Search for the cell housing the specified text and yield its [x, y] center coordinate. 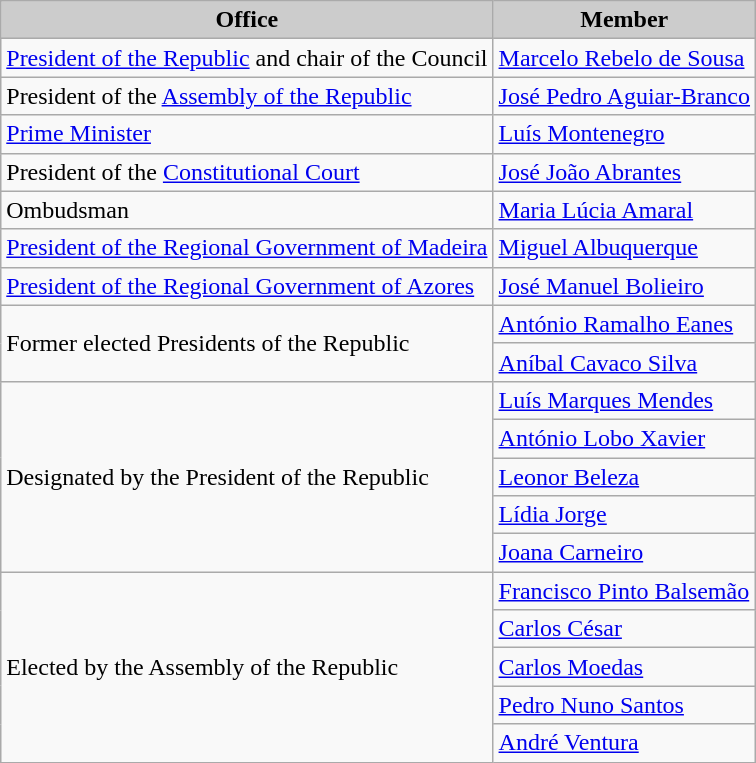
President of the Regional Government of Azores [247, 286]
Carlos Moedas [624, 667]
Marcelo Rebelo de Sousa [624, 58]
Maria Lúcia Amaral [624, 210]
José João Abrantes [624, 172]
Joana Carneiro [624, 553]
António Ramalho Eanes [624, 324]
Miguel Albuquerque [624, 248]
Francisco Pinto Balsemão [624, 591]
Lídia Jorge [624, 515]
António Lobo Xavier [624, 438]
Carlos César [624, 629]
Luís Marques Mendes [624, 400]
President of the Constitutional Court [247, 172]
Leonor Beleza [624, 477]
Ombudsman [247, 210]
Elected by the Assembly of the Republic [247, 667]
President of the Republic and chair of the Council [247, 58]
Prime Minister [247, 134]
Designated by the President of the Republic [247, 476]
President of the Assembly of the Republic [247, 96]
Former elected Presidents of the Republic [247, 343]
President of the Regional Government of Madeira [247, 248]
José Pedro Aguiar-Branco [624, 96]
André Ventura [624, 743]
Pedro Nuno Santos [624, 705]
Office [247, 20]
José Manuel Bolieiro [624, 286]
Aníbal Cavaco Silva [624, 362]
Member [624, 20]
Luís Montenegro [624, 134]
